Scan for the cell matching the given text and deliver its [X, Y] coordinate at center. 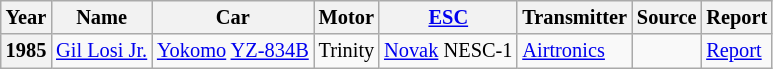
Trinity [347, 51]
Year [26, 17]
1985 [26, 51]
Source [666, 17]
Yokomo YZ-834B [233, 51]
Novak NESC-1 [448, 51]
Motor [347, 17]
Gil Losi Jr. [102, 51]
ESC [448, 17]
Transmitter [574, 17]
Airtronics [574, 51]
Name [102, 17]
Car [233, 17]
